Pinpoint the cell where the given text exists, returning its [x, y] midpoint coordinate. 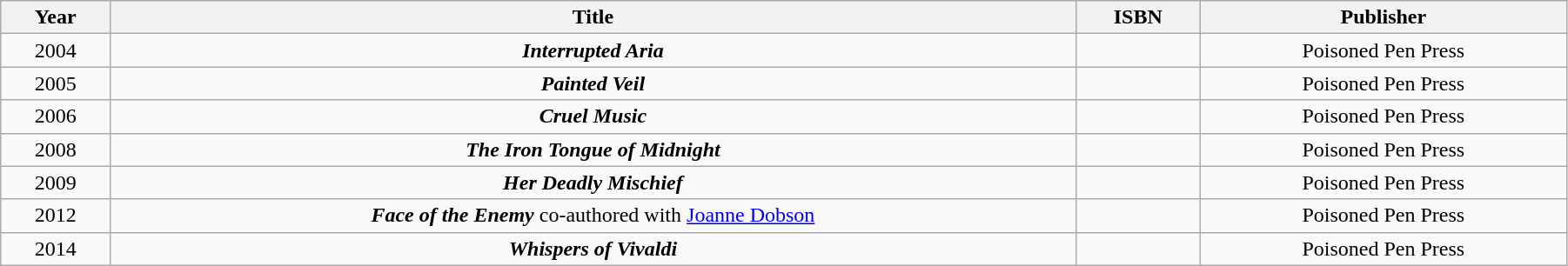
Painted Veil [593, 83]
Her Deadly Mischief [593, 183]
Cruel Music [593, 116]
Publisher [1384, 17]
Year [56, 17]
Title [593, 17]
Face of the Enemy co-authored with Joanne Dobson [593, 216]
ISBN [1138, 17]
2012 [56, 216]
2009 [56, 183]
Whispers of Vivaldi [593, 249]
2008 [56, 150]
2004 [56, 50]
Interrupted Aria [593, 50]
2005 [56, 83]
2006 [56, 116]
2014 [56, 249]
The Iron Tongue of Midnight [593, 150]
